Extract the [x, y] coordinate from the center of the cell holding the provided text.  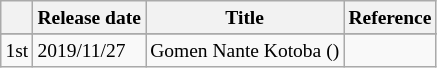
Title [245, 18]
Gomen Nante Kotoba () [245, 50]
Reference [390, 18]
Release date [90, 18]
2019/11/27 [90, 50]
1st [17, 50]
